From the cell containing the given text, extract its center point as (x, y) coordinate. 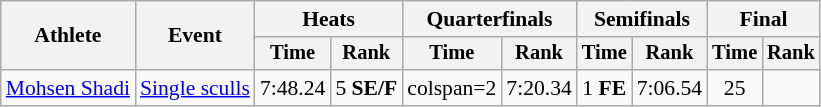
Single sculls (195, 88)
Semifinals (642, 19)
25 (734, 88)
Heats (328, 19)
Final (763, 19)
Mohsen Shadi (68, 88)
colspan=2 (452, 88)
1 FE (604, 88)
5 SE/F (366, 88)
Quarterfinals (490, 19)
7:06.54 (670, 88)
7:48.24 (292, 88)
7:20.34 (538, 88)
Event (195, 36)
Athlete (68, 36)
